Provide the [x, y] coordinate of the cell's center where the given text is located.  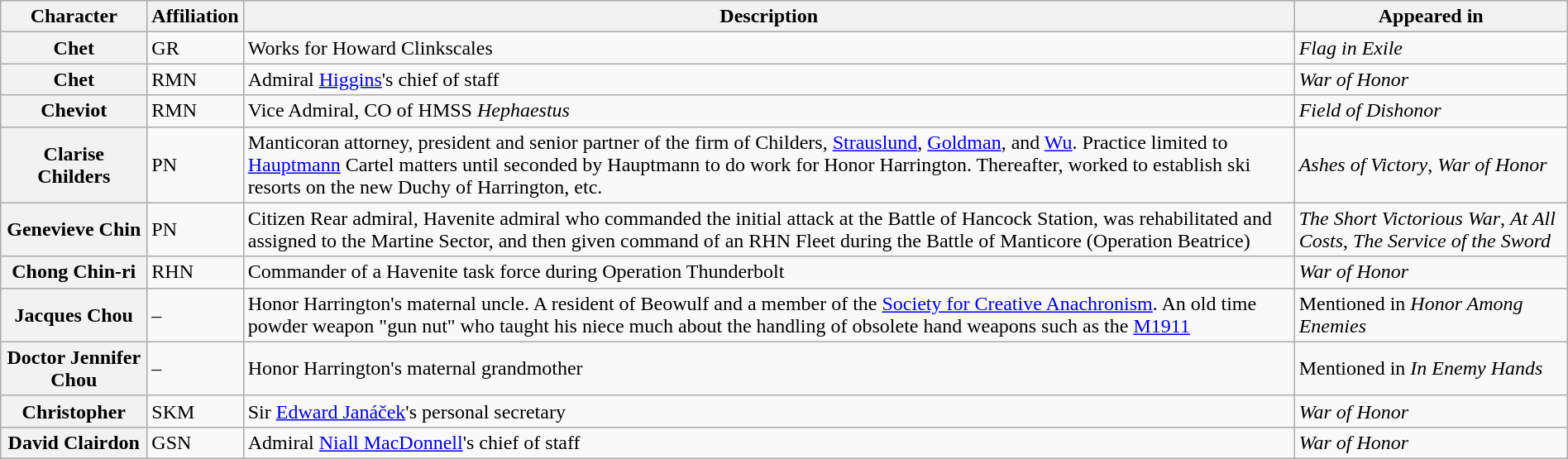
Christopher [74, 411]
Doctor Jennifer Chou [74, 369]
Commander of a Havenite task force during Operation Thunderbolt [769, 272]
Mentioned in Honor Among Enemies [1431, 314]
Clarise Childers [74, 165]
GR [195, 48]
Flag in Exile [1431, 48]
The Short Victorious War, At All Costs, The Service of the Sword [1431, 230]
Sir Edward Janáček's personal secretary [769, 411]
Field of Dishonor [1431, 111]
Chong Chin-ri [74, 272]
Works for Howard Clinkscales [769, 48]
Honor Harrington's maternal grandmother [769, 369]
Vice Admiral, CO of HMSS Hephaestus [769, 111]
Ashes of Victory, War of Honor [1431, 165]
Character [74, 17]
Description [769, 17]
Cheviot [74, 111]
Appeared in [1431, 17]
RHN [195, 272]
Mentioned in In Enemy Hands [1431, 369]
David Clairdon [74, 442]
Jacques Chou [74, 314]
SKM [195, 411]
Admiral Niall MacDonnell's chief of staff [769, 442]
Affiliation [195, 17]
Admiral Higgins's chief of staff [769, 79]
GSN [195, 442]
Genevieve Chin [74, 230]
